Return (X, Y) of the center of cell containing provided text 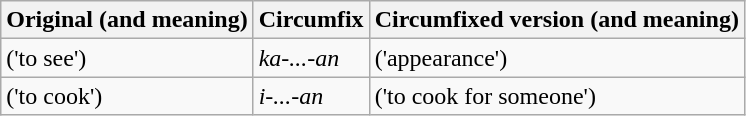
Circumfixed version (and meaning) (556, 20)
('to cook') (127, 96)
Original (and meaning) (127, 20)
('to cook for someone') (556, 96)
Circumfix (311, 20)
ka-...-an (311, 58)
i-...-an (311, 96)
('to see') (127, 58)
('appearance') (556, 58)
